Detect which cell encompasses the target text, then output its [X, Y] center coordinate. 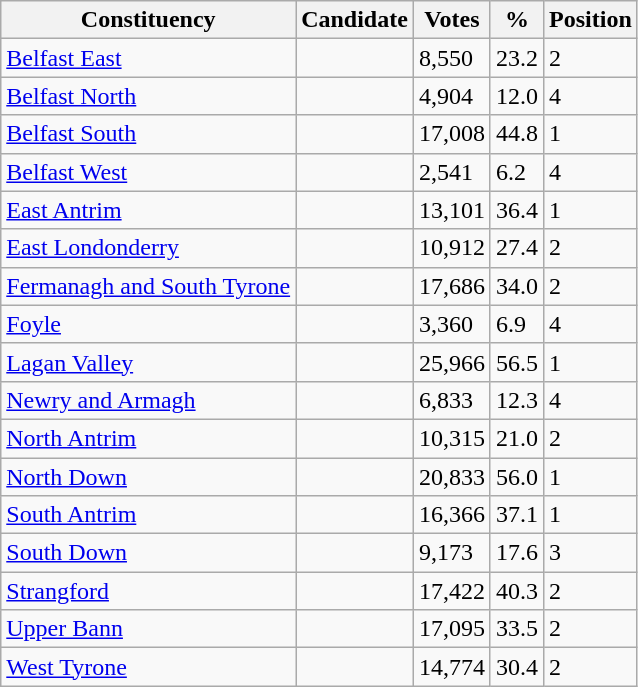
Newry and Armagh [148, 400]
16,366 [452, 515]
3 [591, 553]
12.3 [516, 400]
East Londonderry [148, 248]
6,833 [452, 400]
13,101 [452, 210]
% [516, 20]
Upper Bann [148, 629]
Strangford [148, 591]
17,422 [452, 591]
8,550 [452, 58]
Belfast West [148, 172]
Foyle [148, 324]
North Antrim [148, 438]
Candidate [355, 20]
6.2 [516, 172]
12.0 [516, 96]
33.5 [516, 629]
North Down [148, 477]
4,904 [452, 96]
Belfast East [148, 58]
37.1 [516, 515]
56.0 [516, 477]
2,541 [452, 172]
25,966 [452, 362]
Position [591, 20]
10,912 [452, 248]
East Antrim [148, 210]
21.0 [516, 438]
30.4 [516, 667]
Belfast South [148, 134]
Votes [452, 20]
Lagan Valley [148, 362]
17.6 [516, 553]
9,173 [452, 553]
17,095 [452, 629]
40.3 [516, 591]
36.4 [516, 210]
20,833 [452, 477]
South Antrim [148, 515]
34.0 [516, 286]
Fermanagh and South Tyrone [148, 286]
3,360 [452, 324]
Constituency [148, 20]
6.9 [516, 324]
Belfast North [148, 96]
West Tyrone [148, 667]
44.8 [516, 134]
South Down [148, 553]
17,008 [452, 134]
17,686 [452, 286]
23.2 [516, 58]
27.4 [516, 248]
14,774 [452, 667]
10,315 [452, 438]
56.5 [516, 362]
